Determine the [x, y] coordinate at the center of the cell enclosing the given text.  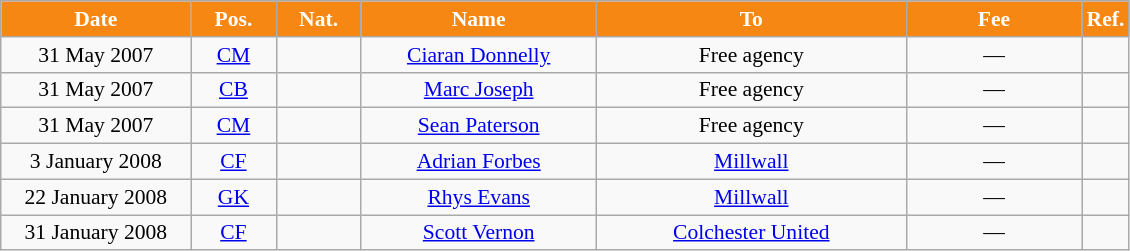
Sean Paterson [478, 126]
Fee [994, 19]
CB [234, 90]
Pos. [234, 19]
To [751, 19]
22 January 2008 [96, 197]
Ciaran Donnelly [478, 55]
Ref. [1106, 19]
Date [96, 19]
Colchester United [751, 233]
31 January 2008 [96, 233]
Adrian Forbes [478, 162]
Rhys Evans [478, 197]
Name [478, 19]
Marc Joseph [478, 90]
Nat. [318, 19]
Scott Vernon [478, 233]
GK [234, 197]
3 January 2008 [96, 162]
